Search for the cell housing the specified text and yield its [x, y] center coordinate. 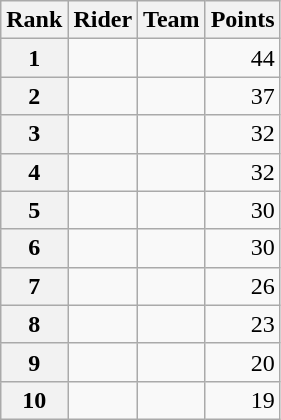
7 [34, 286]
26 [242, 286]
23 [242, 324]
8 [34, 324]
10 [34, 400]
19 [242, 400]
Rider [103, 20]
20 [242, 362]
5 [34, 210]
1 [34, 58]
6 [34, 248]
37 [242, 96]
2 [34, 96]
Team [172, 20]
4 [34, 172]
9 [34, 362]
3 [34, 134]
Rank [34, 20]
Points [242, 20]
44 [242, 58]
